Return (x, y) of the center of cell containing provided text 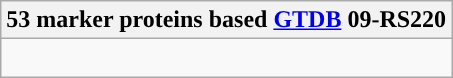
53 marker proteins based GTDB 09-RS220 (226, 20)
